Output the (x, y) coordinate of the center of the cell containing the given text.  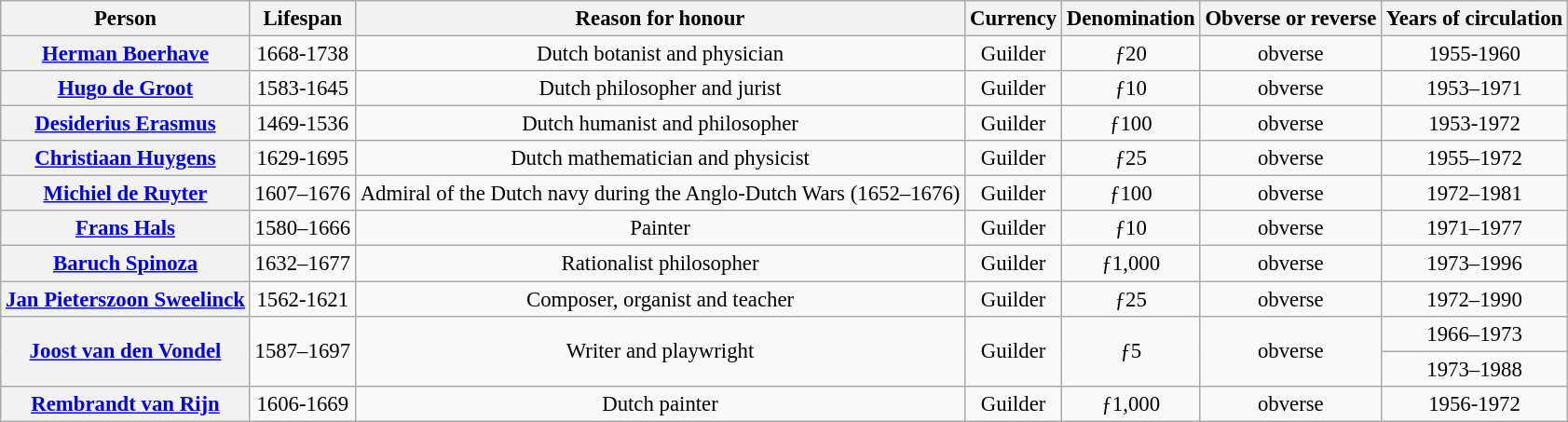
1953-1972 (1475, 124)
Lifespan (302, 19)
1668-1738 (302, 54)
1469-1536 (302, 124)
Dutch humanist and philosopher (660, 124)
ƒ20 (1131, 54)
Dutch botanist and physician (660, 54)
Desiderius Erasmus (125, 124)
1966–1973 (1475, 334)
1971–1977 (1475, 228)
1587–1697 (302, 350)
1972–1990 (1475, 299)
Joost van den Vondel (125, 350)
Writer and playwright (660, 350)
1955-1960 (1475, 54)
Rationalist philosopher (660, 264)
Dutch mathematician and physicist (660, 158)
1955–1972 (1475, 158)
1956-1972 (1475, 403)
Admiral of the Dutch navy during the Anglo-Dutch Wars (1652–1676) (660, 194)
Christiaan Huygens (125, 158)
1580–1666 (302, 228)
Currency (1014, 19)
Dutch painter (660, 403)
Person (125, 19)
Rembrandt van Rijn (125, 403)
Obverse or reverse (1290, 19)
1607–1676 (302, 194)
1972–1981 (1475, 194)
1562-1621 (302, 299)
1973–1996 (1475, 264)
Herman Boerhave (125, 54)
1606-1669 (302, 403)
Jan Pieterszoon Sweelinck (125, 299)
Michiel de Ruyter (125, 194)
1973–1988 (1475, 369)
Reason for honour (660, 19)
1629-1695 (302, 158)
1583-1645 (302, 88)
ƒ5 (1131, 350)
Dutch philosopher and jurist (660, 88)
Hugo de Groot (125, 88)
Denomination (1131, 19)
1953–1971 (1475, 88)
Frans Hals (125, 228)
Composer, organist and teacher (660, 299)
Baruch Spinoza (125, 264)
1632–1677 (302, 264)
Painter (660, 228)
Years of circulation (1475, 19)
